From the cell containing the given text, extract its center point as (X, Y) coordinate. 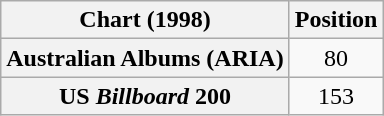
80 (336, 58)
US Billboard 200 (145, 96)
Chart (1998) (145, 20)
Position (336, 20)
153 (336, 96)
Australian Albums (ARIA) (145, 58)
